Extract the [X, Y] coordinate from the center of the cell holding the provided text.  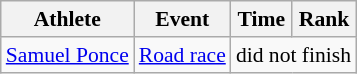
Event [182, 19]
did not finish [294, 55]
Time [262, 19]
Road race [182, 55]
Athlete [68, 19]
Samuel Ponce [68, 55]
Rank [324, 19]
